Extract the (x, y) coordinate from the center of the cell holding the provided text.  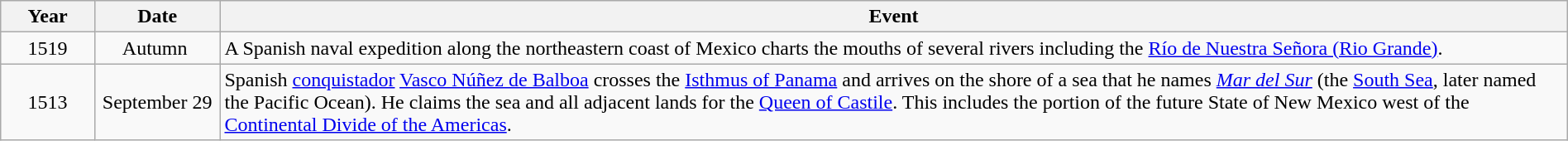
Autumn (157, 48)
Date (157, 17)
September 29 (157, 102)
1519 (48, 48)
Year (48, 17)
1513 (48, 102)
Event (893, 17)
